Search for the cell housing the specified text and yield its (x, y) center coordinate. 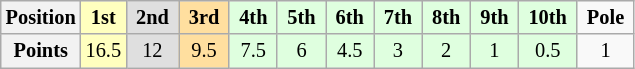
10th (547, 17)
3rd (204, 17)
Pole (606, 17)
Position (41, 17)
7.5 (253, 51)
1st (104, 17)
7th (398, 17)
2nd (152, 17)
9th (494, 17)
9.5 (204, 51)
3 (398, 51)
6 (301, 51)
12 (152, 51)
16.5 (104, 51)
2 (446, 51)
0.5 (547, 51)
5th (301, 17)
8th (446, 17)
4th (253, 17)
6th (350, 17)
4.5 (350, 51)
Points (41, 51)
